From the cell containing the given text, extract its center point as [x, y] coordinate. 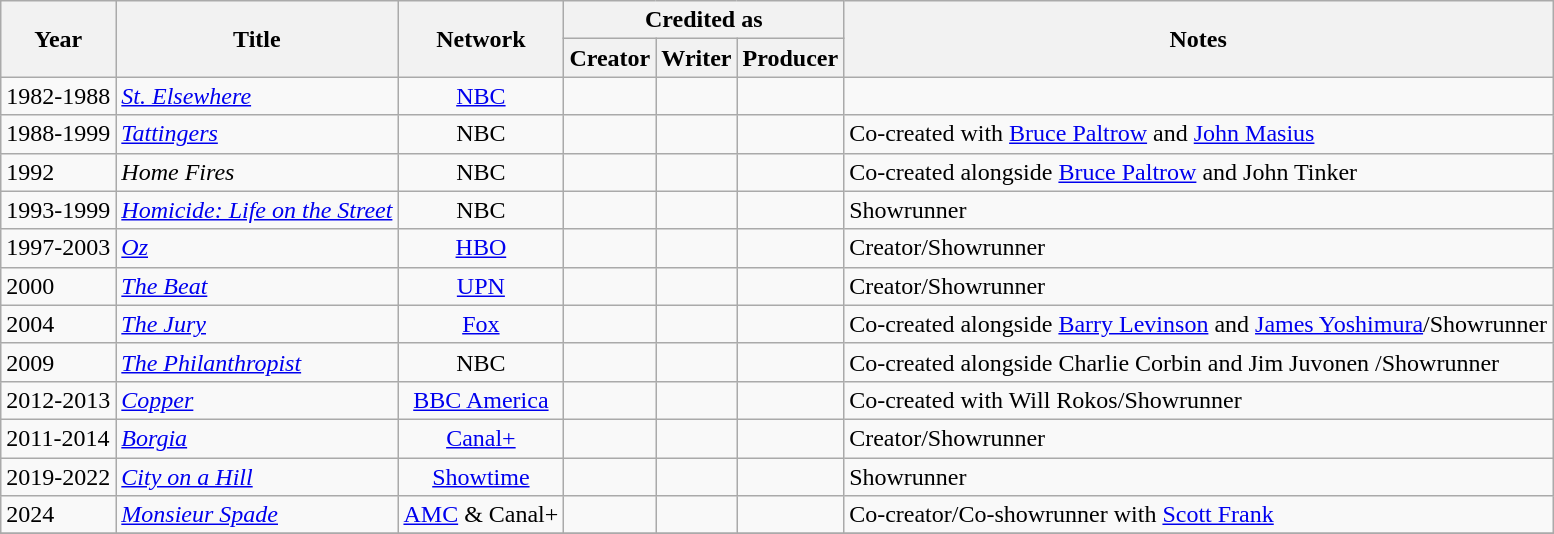
2009 [58, 362]
Homicide: Life on the Street [257, 210]
2000 [58, 286]
UPN [481, 286]
Copper [257, 400]
Borgia [257, 438]
2012-2013 [58, 400]
Canal+ [481, 438]
2024 [58, 515]
Credited as [704, 20]
Creator [610, 58]
Co-created alongside Charlie Corbin and Jim Juvonen /Showrunner [1198, 362]
2011-2014 [58, 438]
Oz [257, 248]
HBO [481, 248]
Co-created with Bruce Paltrow and John Masius [1198, 134]
City on a Hill [257, 477]
The Jury [257, 324]
Fox [481, 324]
Title [257, 39]
St. Elsewhere [257, 96]
The Philanthropist [257, 362]
Home Fires [257, 172]
Co-created with Will Rokos/Showrunner [1198, 400]
Producer [790, 58]
AMC & Canal+ [481, 515]
Tattingers [257, 134]
Notes [1198, 39]
Co-creator/Co-showrunner with Scott Frank [1198, 515]
2019-2022 [58, 477]
1988-1999 [58, 134]
Network [481, 39]
Writer [696, 58]
1992 [58, 172]
2004 [58, 324]
Year [58, 39]
The Beat [257, 286]
1997-2003 [58, 248]
Co-created alongside Barry Levinson and James Yoshimura/Showrunner [1198, 324]
1982-1988 [58, 96]
Co-created alongside Bruce Paltrow and John Tinker [1198, 172]
Monsieur Spade [257, 515]
BBC America [481, 400]
1993-1999 [58, 210]
Showtime [481, 477]
